Identify which cell holds the provided text, then report its (x, y) central coordinate. 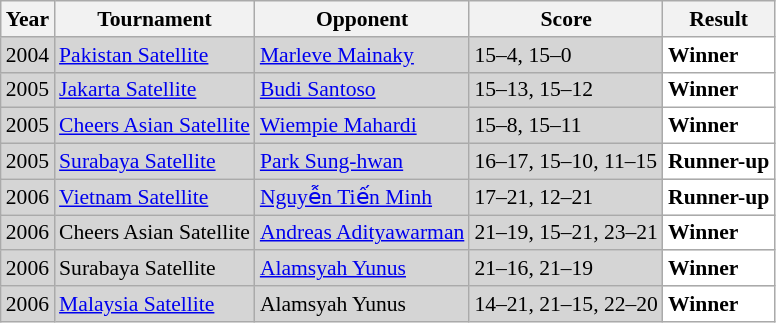
Nguyễn Tiến Minh (362, 197)
Jakarta Satellite (154, 90)
Budi Santoso (362, 90)
Marleve Mainaky (362, 55)
Andreas Adityawarman (362, 233)
15–8, 15–11 (566, 126)
Wiempie Mahardi (362, 126)
17–21, 12–21 (566, 197)
15–13, 15–12 (566, 90)
2004 (28, 55)
Malaysia Satellite (154, 304)
Pakistan Satellite (154, 55)
15–4, 15–0 (566, 55)
Tournament (154, 19)
21–19, 15–21, 23–21 (566, 233)
16–17, 15–10, 11–15 (566, 162)
21–16, 21–19 (566, 269)
Park Sung-hwan (362, 162)
Result (718, 19)
Opponent (362, 19)
Year (28, 19)
14–21, 21–15, 22–20 (566, 304)
Vietnam Satellite (154, 197)
Score (566, 19)
